Output the (X, Y) coordinate of the center of the cell containing the given text.  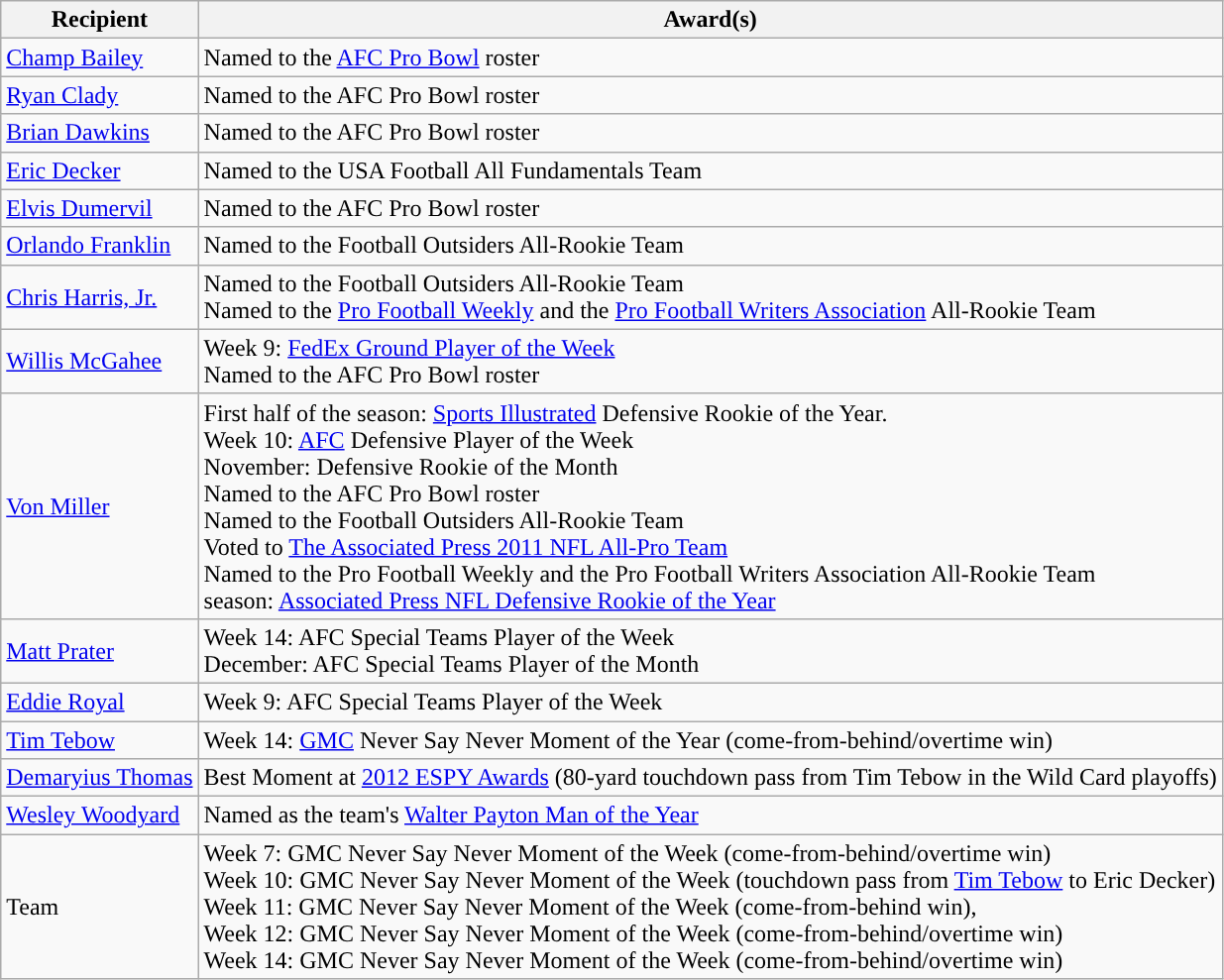
Award(s) (710, 20)
Week 14: GMC Never Say Never Moment of the Year (come-from-behind/overtime win) (710, 740)
Willis McGahee (99, 361)
Week 14: AFC Special Teams Player of the WeekDecember: AFC Special Teams Player of the Month (710, 650)
Recipient (99, 20)
Orlando Franklin (99, 246)
Week 9: FedEx Ground Player of the WeekNamed to the AFC Pro Bowl roster (710, 361)
Team (99, 907)
Eddie Royal (99, 702)
Von Miller (99, 505)
Brian Dawkins (99, 133)
Tim Tebow (99, 740)
Wesley Woodyard (99, 816)
Demaryius Thomas (99, 778)
Named to the Football Outsiders All-Rookie Team (710, 246)
Matt Prater (99, 650)
Best Moment at 2012 ESPY Awards (80-yard touchdown pass from Tim Tebow in the Wild Card playoffs) (710, 778)
Chris Harris, Jr. (99, 297)
Named as the team's Walter Payton Man of the Year (710, 816)
Named to the USA Football All Fundamentals Team (710, 170)
Ryan Clady (99, 95)
Elvis Dumervil (99, 208)
Named to the Football Outsiders All-Rookie TeamNamed to the Pro Football Weekly and the Pro Football Writers Association All-Rookie Team (710, 297)
Eric Decker (99, 170)
Week 9: AFC Special Teams Player of the Week (710, 702)
Champ Bailey (99, 57)
